Find where the given text appears and provide that cell's center as [X, Y] coordinate. 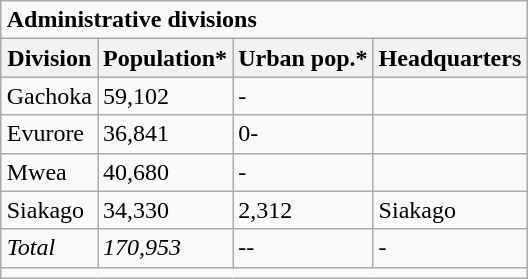
Gachoka [49, 96]
34,330 [166, 210]
2,312 [303, 210]
Mwea [49, 172]
0- [303, 134]
59,102 [166, 96]
Evurore [49, 134]
Population* [166, 58]
Headquarters [450, 58]
Urban pop.* [303, 58]
36,841 [166, 134]
Division [49, 58]
Total [49, 248]
40,680 [166, 172]
170,953 [166, 248]
Administrative divisions [264, 20]
-- [303, 248]
